Return [x, y] of the center of cell containing provided text 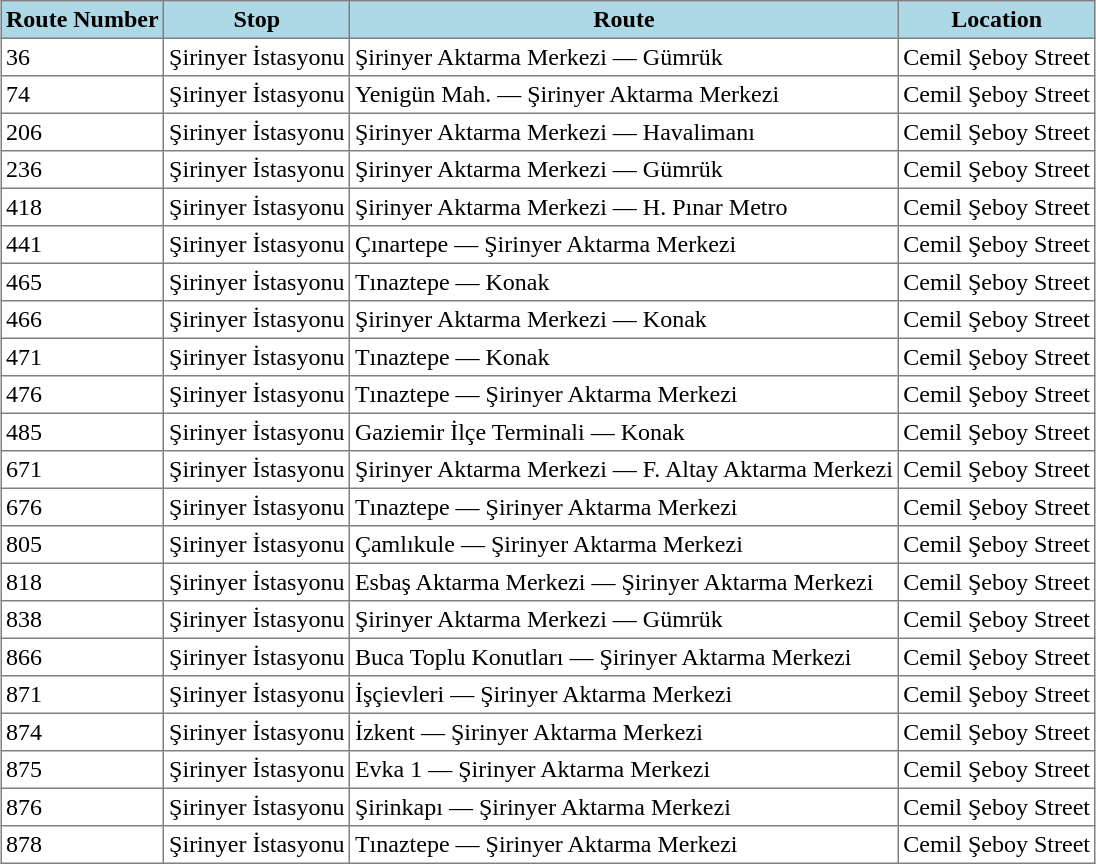
838 [82, 620]
Evka 1 — Şirinyer Aktarma Merkezi [624, 770]
Gaziemir İlçe Terminali — Konak [624, 432]
Route [624, 20]
74 [82, 95]
Şirinyer Aktarma Merkezi — F. Altay Aktarma Merkezi [624, 470]
Yenigün Mah. — Şirinyer Aktarma Merkezi [624, 95]
874 [82, 732]
805 [82, 545]
Stop [257, 20]
476 [82, 395]
Şirinyer Aktarma Merkezi — H. Pınar Metro [624, 207]
418 [82, 207]
Route Number [82, 20]
Buca Toplu Konutları — Şirinyer Aktarma Merkezi [624, 657]
866 [82, 657]
465 [82, 282]
206 [82, 132]
485 [82, 432]
Çınartepe — Şirinyer Aktarma Merkezi [624, 245]
871 [82, 695]
236 [82, 170]
671 [82, 470]
818 [82, 582]
Çamlıkule — Şirinyer Aktarma Merkezi [624, 545]
36 [82, 57]
Şirinyer Aktarma Merkezi — Havalimanı [624, 132]
İzkent — Şirinyer Aktarma Merkezi [624, 732]
875 [82, 770]
471 [82, 357]
876 [82, 807]
Esbaş Aktarma Merkezi — Şirinyer Aktarma Merkezi [624, 582]
Şirinyer Aktarma Merkezi — Konak [624, 320]
676 [82, 507]
441 [82, 245]
Şirinkapı — Şirinyer Aktarma Merkezi [624, 807]
İşçievleri — Şirinyer Aktarma Merkezi [624, 695]
466 [82, 320]
878 [82, 845]
Location [996, 20]
